Provide the (x, y) coordinate of the cell's center where the given text is located.  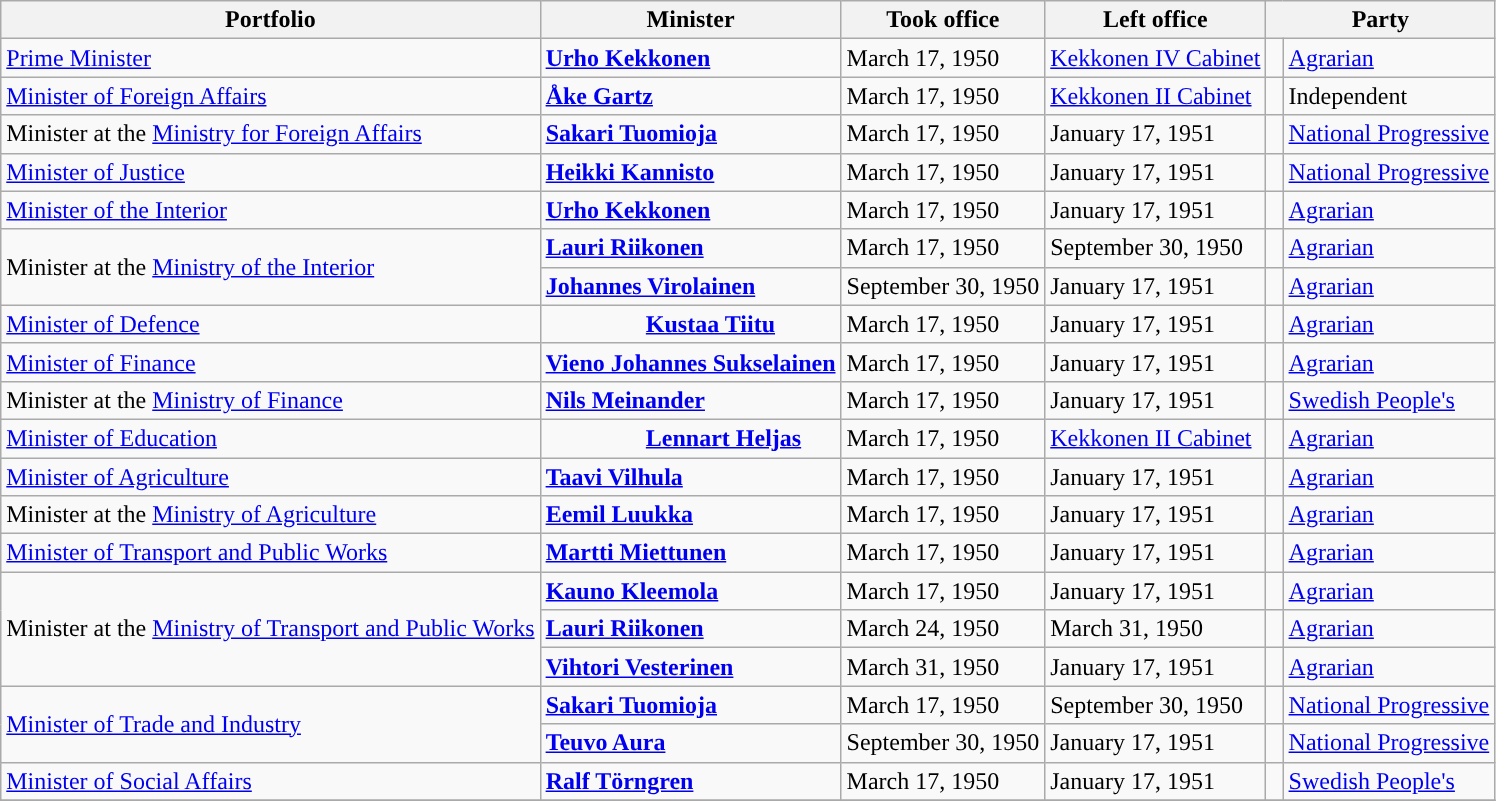
Minister of Defence (270, 324)
Nils Meinander (690, 400)
Left office (1156, 20)
Took office (943, 20)
Minister of Education (270, 438)
Vieno Johannes Sukselainen (690, 362)
Ralf Törngren (690, 781)
Martti Miettunen (690, 553)
Minister at the Ministry of Agriculture (270, 515)
Minister at the Ministry for Foreign Affairs (270, 134)
Åke Gartz (690, 96)
Minister of Trade and Industry (270, 724)
Eemil Luukka (690, 515)
Minister (690, 20)
Minister of Transport and Public Works (270, 553)
Minister of Finance (270, 362)
Johannes Virolainen (690, 286)
Minister of Agriculture (270, 477)
Lennart Heljas (690, 438)
Minister of Social Affairs (270, 781)
Vihtori Vesterinen (690, 667)
Teuvo Aura (690, 743)
Minister of the Interior (270, 210)
Minister at the Ministry of Finance (270, 400)
Portfolio (270, 20)
Minister of Justice (270, 172)
Prime Minister (270, 58)
Independent (1389, 96)
Kustaa Tiitu (690, 324)
Party (1380, 20)
March 24, 1950 (943, 629)
Kekkonen IV Cabinet (1156, 58)
Heikki Kannisto (690, 172)
Minister at the Ministry of the Interior (270, 267)
Minister at the Ministry of Transport and Public Works (270, 629)
Minister of Foreign Affairs (270, 96)
Kauno Kleemola (690, 591)
Taavi Vilhula (690, 477)
